Find where the given text appears and provide that cell's center as [x, y] coordinate. 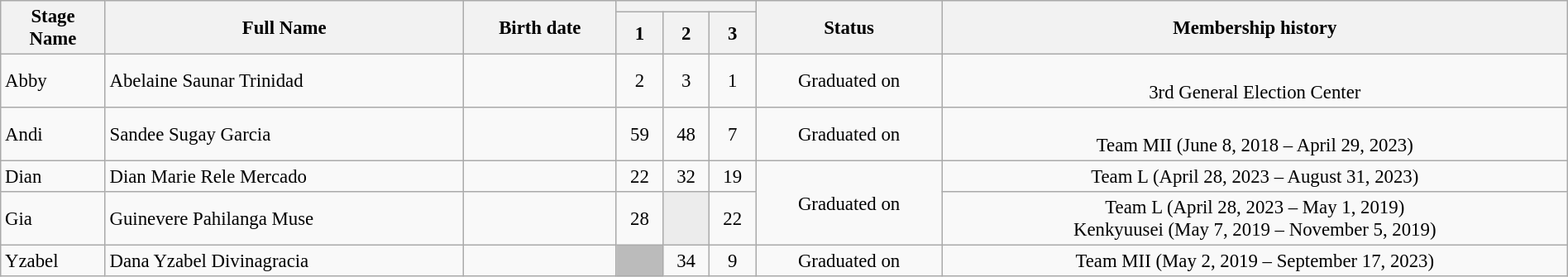
Birth date [539, 28]
59 [639, 134]
Andi [53, 134]
StageName [53, 28]
Team MII (May 2, 2019 – September 17, 2023) [1255, 261]
34 [686, 261]
Guinevere Pahilanga Muse [284, 218]
Team L (April 28, 2023 – August 31, 2023) [1255, 177]
Sandee Sugay Garcia [284, 134]
28 [639, 218]
48 [686, 134]
7 [733, 134]
Abby [53, 81]
Dian [53, 177]
Team MII (June 8, 2018 – April 29, 2023) [1255, 134]
32 [686, 177]
19 [733, 177]
Membership history [1255, 28]
Abelaine Saunar Trinidad [284, 81]
Status [849, 28]
Dian Marie Rele Mercado [284, 177]
Gia [53, 218]
9 [733, 261]
Dana Yzabel Divinagracia [284, 261]
Yzabel [53, 261]
Team L (April 28, 2023 – May 1, 2019)Kenkyuusei (May 7, 2019 – November 5, 2019) [1255, 218]
3rd General Election Center [1255, 81]
Full Name [284, 28]
